Capture the cell that displays the provided text and extract its [x, y] central coordinate. 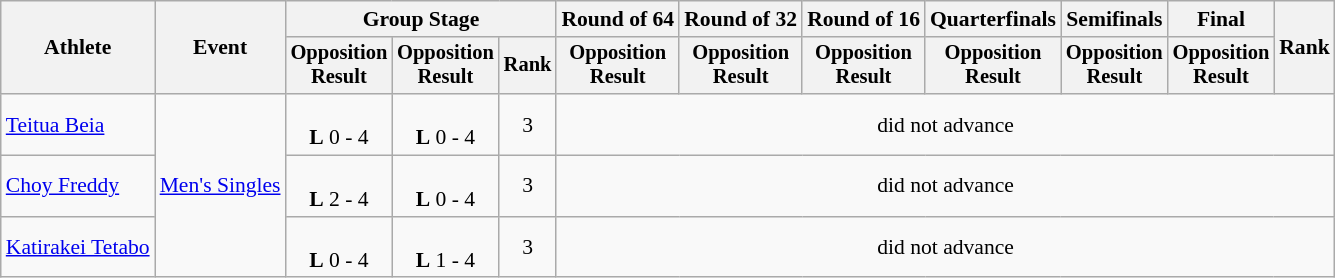
Athlete [78, 48]
L 2 - 4 [340, 186]
Choy Freddy [78, 186]
Men's Singles [220, 186]
Final [1222, 19]
Event [220, 48]
Quarterfinals [993, 19]
Semifinals [1114, 19]
L 1 - 4 [446, 248]
Katirakei Tetabo [78, 248]
Round of 16 [864, 19]
Teitua Beia [78, 124]
Round of 32 [740, 19]
Round of 64 [618, 19]
Group Stage [422, 19]
